Provide the [x, y] coordinate of the cell's center where the given text is located.  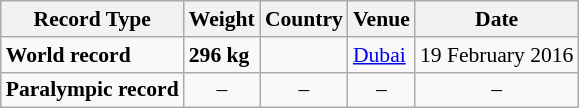
Paralympic record [92, 90]
Weight [222, 19]
Record Type [92, 19]
Country [304, 19]
World record [92, 55]
Dubai [382, 55]
19 February 2016 [497, 55]
Date [497, 19]
Venue [382, 19]
296 kg [222, 55]
